For the text-containing cell, return its midpoint in [X, Y] coordinate format. 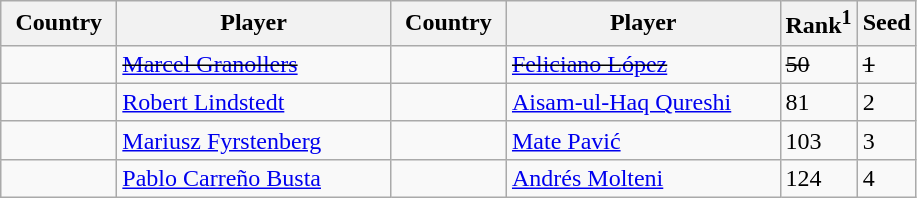
103 [818, 140]
Marcel Granollers [254, 64]
81 [818, 102]
124 [818, 178]
Andrés Molteni [643, 178]
Pablo Carreño Busta [254, 178]
1 [886, 64]
50 [818, 64]
4 [886, 178]
Mariusz Fyrstenberg [254, 140]
Seed [886, 24]
Aisam-ul-Haq Qureshi [643, 102]
Mate Pavić [643, 140]
Rank1 [818, 24]
2 [886, 102]
3 [886, 140]
Robert Lindstedt [254, 102]
Feliciano López [643, 64]
